Return (x, y) of the center of cell containing provided text 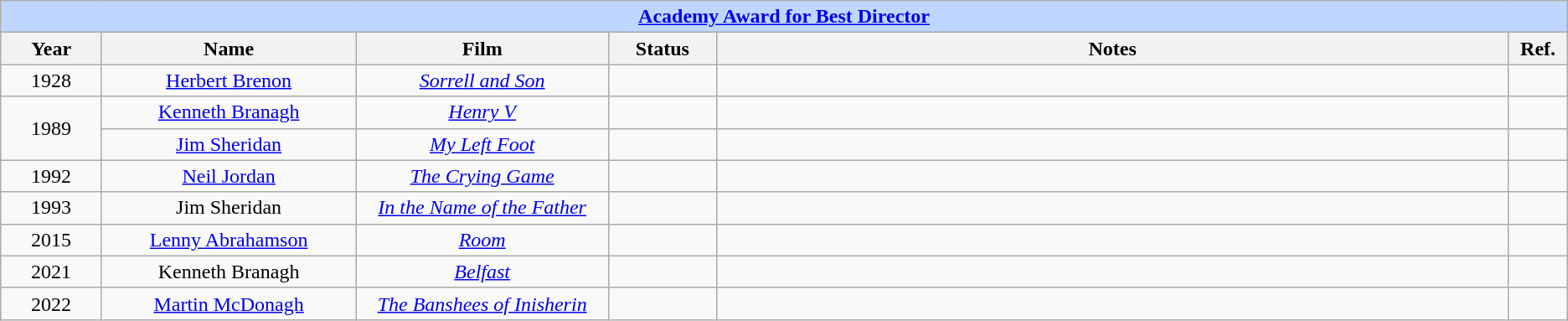
Film (482, 49)
Room (482, 240)
2015 (52, 240)
2022 (52, 303)
Status (663, 49)
Henry V (482, 112)
Neil Jordan (228, 176)
The Crying Game (482, 176)
My Left Foot (482, 144)
1993 (52, 208)
Belfast (482, 272)
Herbert Brenon (228, 80)
Ref. (1538, 49)
Notes (1112, 49)
1928 (52, 80)
The Banshees of Inisherin (482, 303)
Martin McDonagh (228, 303)
In the Name of the Father (482, 208)
Name (228, 49)
1989 (52, 128)
Lenny Abrahamson (228, 240)
2021 (52, 272)
Sorrell and Son (482, 80)
1992 (52, 176)
Year (52, 49)
Academy Award for Best Director (784, 17)
